From the cell containing the given text, extract its center point as (X, Y) coordinate. 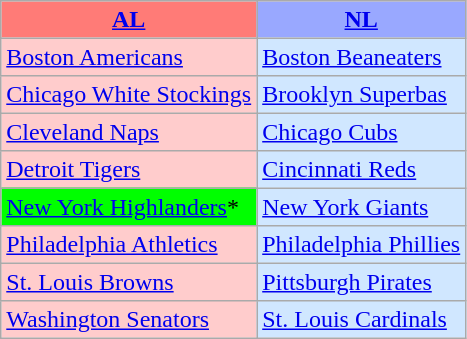
Boston Americans (129, 56)
St. Louis Cardinals (362, 318)
Philadelphia Athletics (129, 244)
Cincinnati Reds (362, 170)
St. Louis Browns (129, 282)
New York Giants (362, 206)
Chicago Cubs (362, 132)
Boston Beaneaters (362, 56)
Chicago White Stockings (129, 94)
Philadelphia Phillies (362, 244)
Cleveland Naps (129, 132)
Brooklyn Superbas (362, 94)
NL (362, 20)
AL (129, 20)
Washington Senators (129, 318)
Pittsburgh Pirates (362, 282)
New York Highlanders* (129, 206)
Detroit Tigers (129, 170)
